Scan for the cell matching the given text and deliver its [X, Y] coordinate at center. 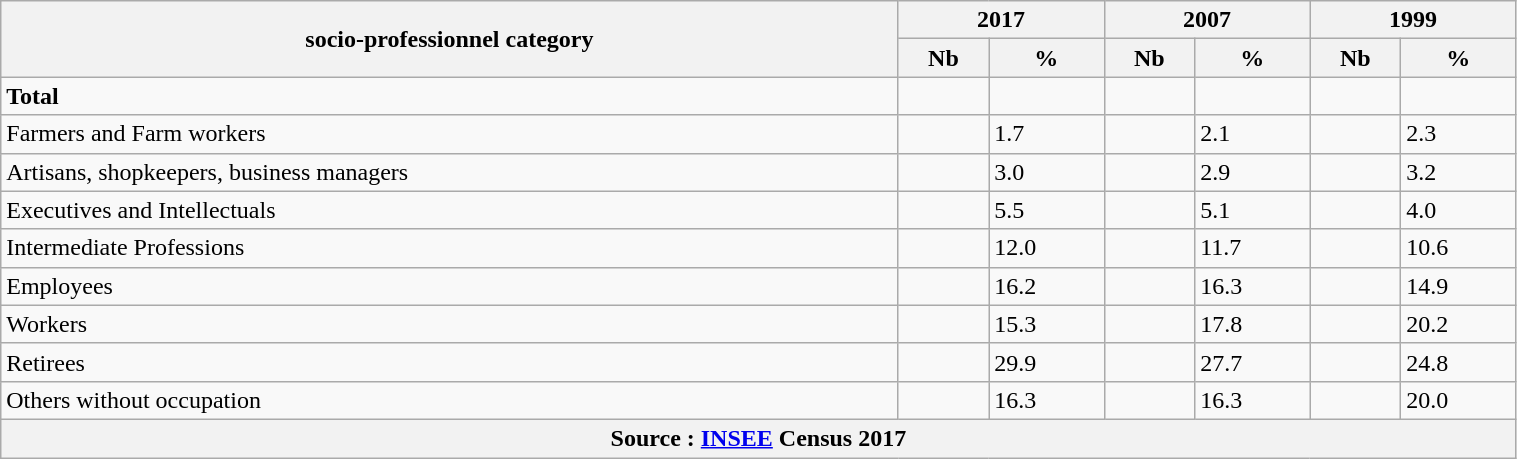
5.1 [1252, 210]
1.7 [1046, 134]
2017 [1001, 20]
12.0 [1046, 248]
2007 [1207, 20]
4.0 [1458, 210]
Intermediate Professions [450, 248]
Total [450, 96]
17.8 [1252, 324]
Executives and Intellectuals [450, 210]
Artisans, shopkeepers, business managers [450, 172]
Employees [450, 286]
5.5 [1046, 210]
socio-professionnel category [450, 39]
16.2 [1046, 286]
Workers [450, 324]
14.9 [1458, 286]
24.8 [1458, 362]
Retirees [450, 362]
3.0 [1046, 172]
27.7 [1252, 362]
11.7 [1252, 248]
2.3 [1458, 134]
3.2 [1458, 172]
Others without occupation [450, 400]
2.9 [1252, 172]
Farmers and Farm workers [450, 134]
1999 [1413, 20]
2.1 [1252, 134]
20.0 [1458, 400]
10.6 [1458, 248]
Source : INSEE Census 2017 [758, 438]
20.2 [1458, 324]
29.9 [1046, 362]
15.3 [1046, 324]
